Detect which cell encompasses the target text, then output its (x, y) center coordinate. 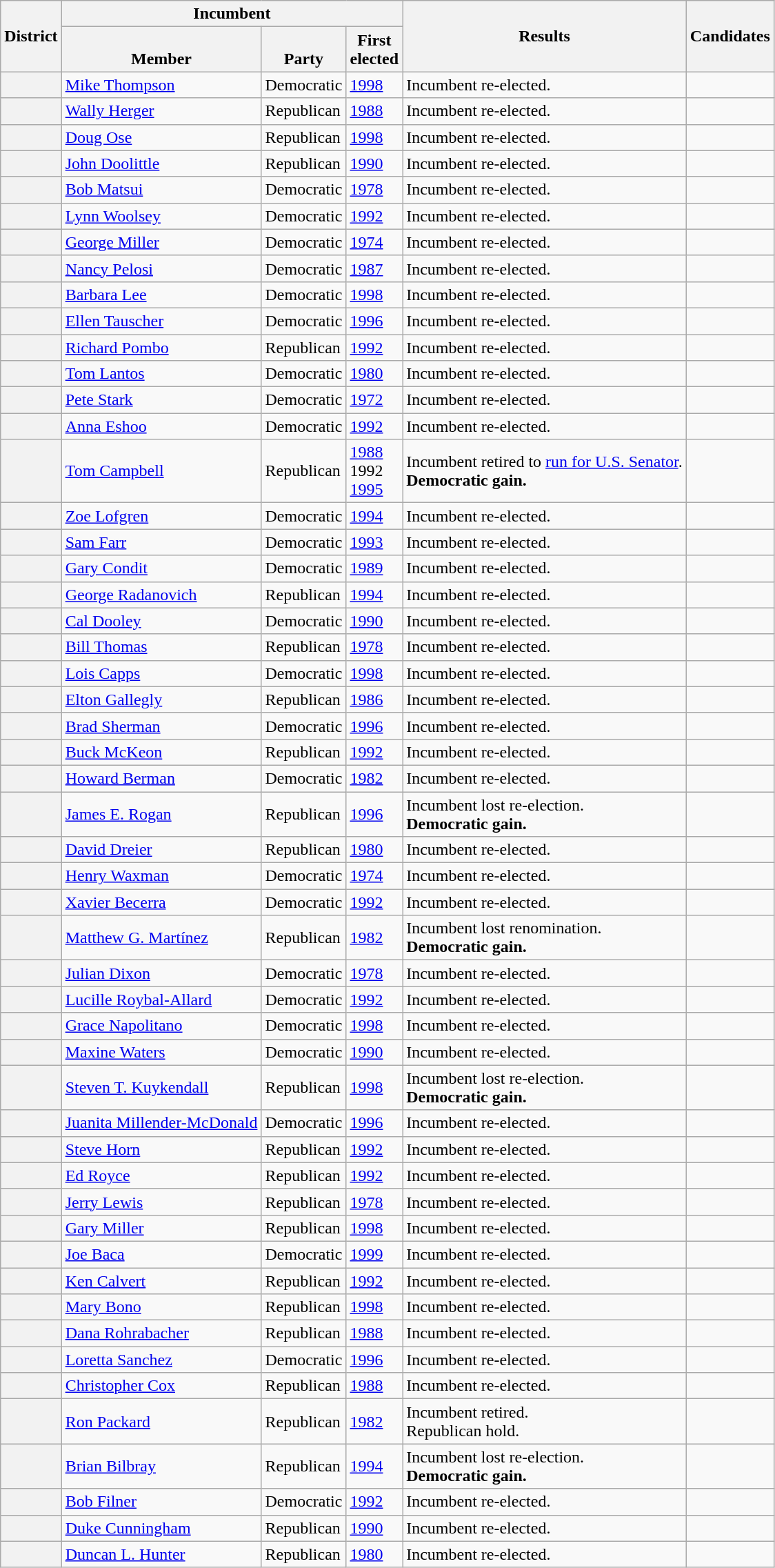
Christopher Cox (161, 1386)
George Radanovich (161, 595)
Brian Bilbray (161, 1467)
Candidates (729, 36)
Lynn Woolsey (161, 216)
Grace Napolitano (161, 1026)
Ed Royce (161, 1175)
Duncan L. Hunter (161, 1554)
James E. Rogan (161, 814)
Results (545, 36)
Bill Thomas (161, 647)
Tom Lantos (161, 374)
Incumbent lost renomination.Democratic gain. (545, 938)
1987 (374, 268)
John Doolittle (161, 163)
Lucille Roybal-Allard (161, 1000)
Ellen Tauscher (161, 321)
Member (161, 50)
Pete Stark (161, 400)
Mike Thompson (161, 85)
1986 (374, 699)
Duke Cunningham (161, 1528)
Anna Eshoo (161, 426)
Mary Bono (161, 1307)
Henry Waxman (161, 876)
David Dreier (161, 850)
Tom Campbell (161, 471)
1999 (374, 1254)
Lois Capps (161, 673)
1972 (374, 400)
Party (303, 50)
Cal Dooley (161, 621)
Wally Herger (161, 111)
Zoe Lofgren (161, 516)
Howard Berman (161, 778)
1993 (374, 542)
Matthew G. Martínez (161, 938)
Gary Miller (161, 1228)
Juanita Millender-McDonald (161, 1123)
Elton Gallegly (161, 699)
Joe Baca (161, 1254)
Barbara Lee (161, 295)
Doug Ose (161, 137)
Richard Pombo (161, 347)
Brad Sherman (161, 726)
Julian Dixon (161, 973)
Maxine Waters (161, 1052)
Incumbent retired to run for U.S. Senator.Democratic gain. (545, 471)
Jerry Lewis (161, 1202)
Buck McKeon (161, 752)
Firstelected (374, 50)
Ron Packard (161, 1421)
Steve Horn (161, 1149)
Dana Rohrabacher (161, 1333)
Bob Matsui (161, 190)
Ken Calvert (161, 1281)
George Miller (161, 242)
District (31, 36)
Bob Filner (161, 1502)
Steven T. Kuykendall (161, 1087)
Incumbent retired.Republican hold. (545, 1421)
Loretta Sanchez (161, 1360)
19881992 1995 (374, 471)
1989 (374, 568)
Nancy Pelosi (161, 268)
Incumbent (232, 14)
Gary Condit (161, 568)
Sam Farr (161, 542)
Xavier Becerra (161, 902)
